Capture the cell that displays the provided text and extract its [X, Y] central coordinate. 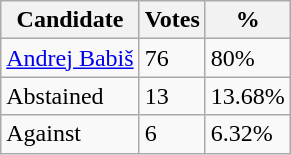
6 [172, 134]
13.68% [248, 96]
76 [172, 58]
% [248, 20]
Against [70, 134]
Votes [172, 20]
Abstained [70, 96]
Andrej Babiš [70, 58]
80% [248, 58]
6.32% [248, 134]
13 [172, 96]
Candidate [70, 20]
